Extract the [x, y] coordinate from the center of the cell holding the provided text.  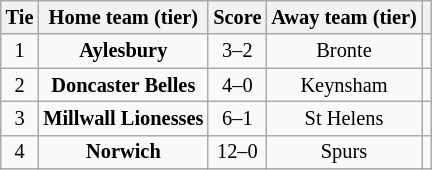
St Helens [344, 118]
Doncaster Belles [123, 85]
Norwich [123, 152]
Bronte [344, 51]
1 [20, 51]
Home team (tier) [123, 17]
4 [20, 152]
Spurs [344, 152]
Millwall Lionesses [123, 118]
3 [20, 118]
Tie [20, 17]
2 [20, 85]
Aylesbury [123, 51]
6–1 [237, 118]
Score [237, 17]
3–2 [237, 51]
Keynsham [344, 85]
12–0 [237, 152]
4–0 [237, 85]
Away team (tier) [344, 17]
